Capture the cell that displays the provided text and extract its [x, y] central coordinate. 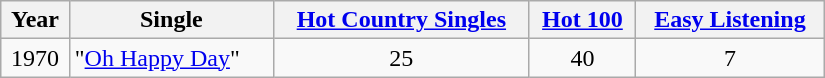
25 [401, 58]
7 [730, 58]
"Oh Happy Day" [171, 58]
1970 [36, 58]
Single [171, 20]
Year [36, 20]
40 [582, 58]
Hot Country Singles [401, 20]
Easy Listening [730, 20]
Hot 100 [582, 20]
